Detect which cell encompasses the target text, then output its [x, y] center coordinate. 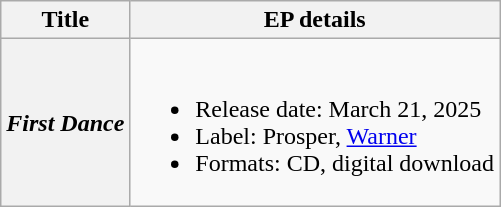
EP details [315, 20]
First Dance [66, 122]
Title [66, 20]
Release date: March 21, 2025Label: Prosper, WarnerFormats: CD, digital download [315, 122]
